Determine the [x, y] coordinate at the center of the cell enclosing the given text.  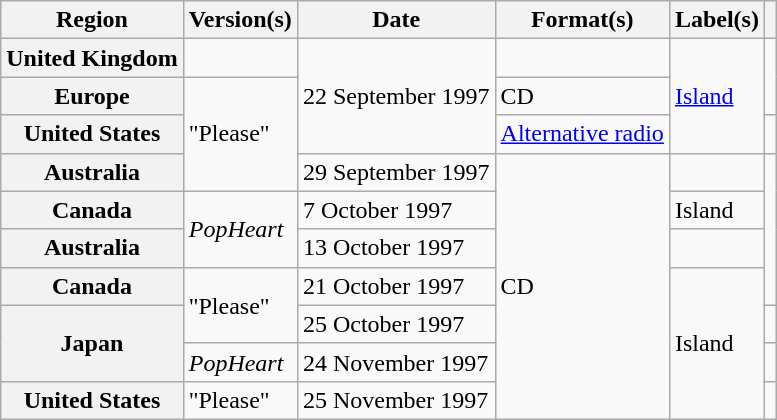
Europe [92, 96]
United Kingdom [92, 58]
Region [92, 20]
13 October 1997 [396, 248]
22 September 1997 [396, 96]
Version(s) [240, 20]
24 November 1997 [396, 362]
25 November 1997 [396, 400]
7 October 1997 [396, 210]
Japan [92, 343]
Label(s) [716, 20]
Format(s) [582, 20]
21 October 1997 [396, 286]
Alternative radio [582, 134]
Date [396, 20]
25 October 1997 [396, 324]
29 September 1997 [396, 172]
